Scan for the cell matching the given text and deliver its [x, y] coordinate at center. 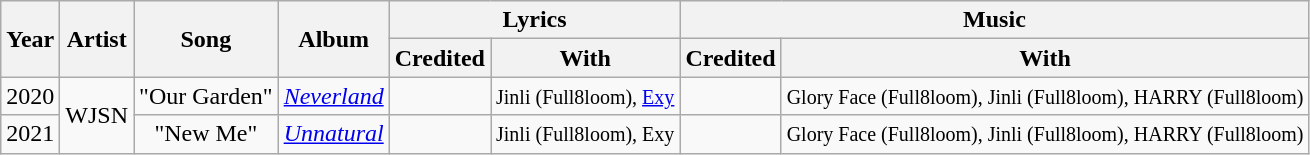
"New Me" [206, 134]
Neverland [334, 96]
Unnatural [334, 134]
Year [30, 39]
Artist [97, 39]
WJSN [97, 115]
Song [206, 39]
Music [994, 20]
Album [334, 39]
2020 [30, 96]
"Our Garden" [206, 96]
2021 [30, 134]
Lyrics [534, 20]
